Identify which cell holds the provided text, then report its (X, Y) central coordinate. 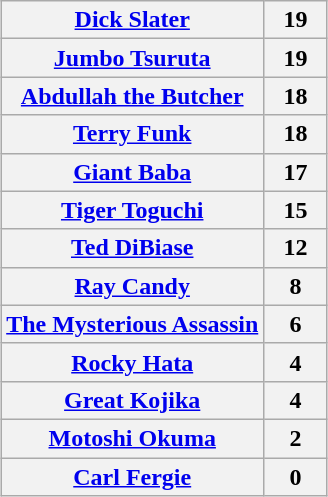
12 (296, 248)
15 (296, 210)
Ted DiBiase (132, 248)
Rocky Hata (132, 362)
Terry Funk (132, 134)
Giant Baba (132, 172)
The Mysterious Assassin (132, 324)
17 (296, 172)
Great Kojika (132, 400)
Abdullah the Butcher (132, 96)
Carl Fergie (132, 477)
Jumbo Tsuruta (132, 58)
Dick Slater (132, 20)
Motoshi Okuma (132, 438)
0 (296, 477)
Tiger Toguchi (132, 210)
8 (296, 286)
Ray Candy (132, 286)
6 (296, 324)
2 (296, 438)
